Provide the [x, y] coordinate of the cell's center where the given text is located.  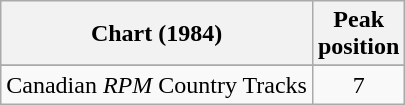
Chart (1984) [157, 34]
7 [358, 85]
Canadian RPM Country Tracks [157, 85]
Peakposition [358, 34]
